Identify which cell holds the provided text, then report its [x, y] central coordinate. 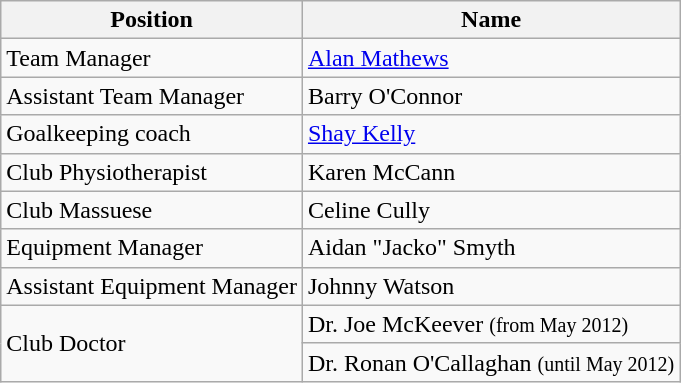
Team Manager [152, 58]
Equipment Manager [152, 248]
Goalkeeping coach [152, 134]
Name [490, 20]
Shay Kelly [490, 134]
Karen McCann [490, 172]
Club Physiotherapist [152, 172]
Position [152, 20]
Dr. Ronan O'Callaghan (until May 2012) [490, 362]
Club Doctor [152, 343]
Assistant Equipment Manager [152, 286]
Barry O'Connor [490, 96]
Club Massuese [152, 210]
Johnny Watson [490, 286]
Assistant Team Manager [152, 96]
Aidan "Jacko" Smyth [490, 248]
Alan Mathews [490, 58]
Dr. Joe McKeever (from May 2012) [490, 324]
Celine Cully [490, 210]
